Extract the [X, Y] coordinate from the center of the cell holding the provided text.  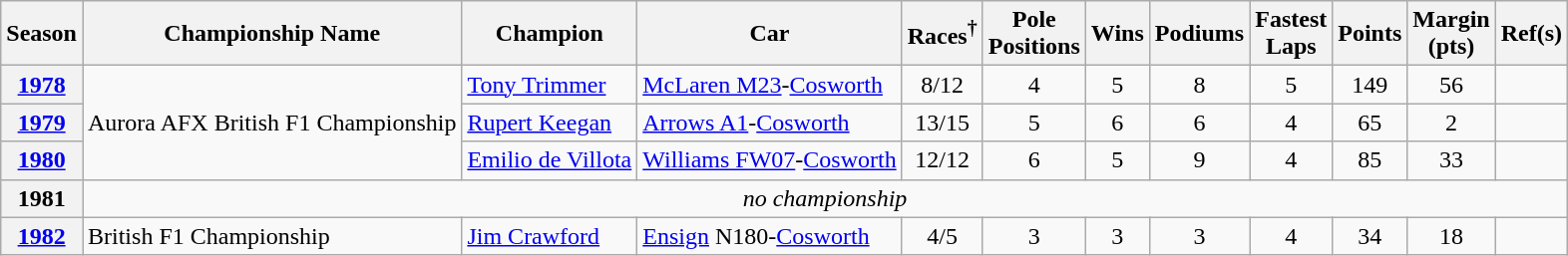
12/12 [942, 160]
FastestLaps [1291, 34]
British F1 Championship [271, 236]
Season [42, 34]
56 [1451, 85]
Williams FW07-Cosworth [770, 160]
4/5 [942, 236]
1980 [42, 160]
Jim Crawford [550, 236]
Wins [1117, 34]
33 [1451, 160]
Arrows A1-Cosworth [770, 123]
Tony Trimmer [550, 85]
34 [1371, 236]
Podiums [1199, 34]
Champion [550, 34]
1981 [42, 198]
Margin(pts) [1451, 34]
65 [1371, 123]
Emilio de Villota [550, 160]
85 [1371, 160]
PolePositions [1033, 34]
no championship [824, 198]
Races† [942, 34]
Ref(s) [1531, 34]
Rupert Keegan [550, 123]
1979 [42, 123]
9 [1199, 160]
8 [1199, 85]
2 [1451, 123]
Ensign N180-Cosworth [770, 236]
Championship Name [271, 34]
149 [1371, 85]
Car [770, 34]
Aurora AFX British F1 Championship [271, 123]
13/15 [942, 123]
1982 [42, 236]
8/12 [942, 85]
McLaren M23-Cosworth [770, 85]
1978 [42, 85]
Points [1371, 34]
18 [1451, 236]
